For the text-containing cell, return its midpoint in (X, Y) coordinate format. 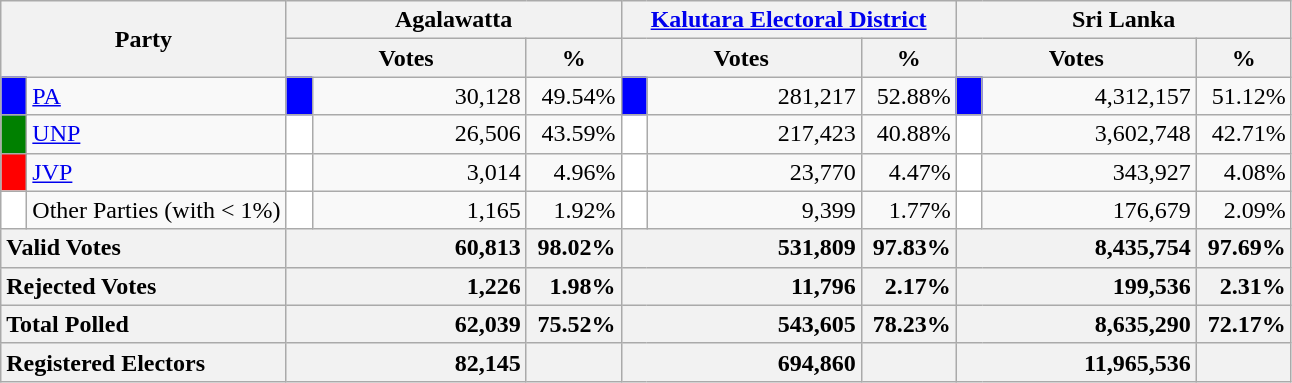
52.88% (908, 96)
Total Polled (144, 324)
Agalawatta (454, 20)
199,536 (1076, 286)
60,813 (406, 248)
72.17% (1244, 324)
11,796 (741, 286)
Registered Electors (144, 362)
23,770 (754, 172)
26,506 (419, 134)
1.92% (574, 210)
97.69% (1244, 248)
JVP (156, 172)
8,635,290 (1076, 324)
1.77% (908, 210)
PA (156, 96)
281,217 (754, 96)
4.96% (574, 172)
343,927 (1089, 172)
82,145 (406, 362)
49.54% (574, 96)
51.12% (1244, 96)
11,965,536 (1076, 362)
2.09% (1244, 210)
4,312,157 (1089, 96)
Party (144, 39)
30,128 (419, 96)
97.83% (908, 248)
1.98% (574, 286)
2.31% (1244, 286)
98.02% (574, 248)
694,860 (741, 362)
9,399 (754, 210)
4.47% (908, 172)
531,809 (741, 248)
Sri Lanka (1124, 20)
217,423 (754, 134)
42.71% (1244, 134)
1,165 (419, 210)
3,602,748 (1089, 134)
Valid Votes (144, 248)
62,039 (406, 324)
2.17% (908, 286)
3,014 (419, 172)
543,605 (741, 324)
4.08% (1244, 172)
8,435,754 (1076, 248)
Kalutara Electoral District (788, 20)
UNP (156, 134)
40.88% (908, 134)
Other Parties (with < 1%) (156, 210)
78.23% (908, 324)
176,679 (1089, 210)
43.59% (574, 134)
1,226 (406, 286)
75.52% (574, 324)
Rejected Votes (144, 286)
